Identify which cell holds the provided text, then report its (x, y) central coordinate. 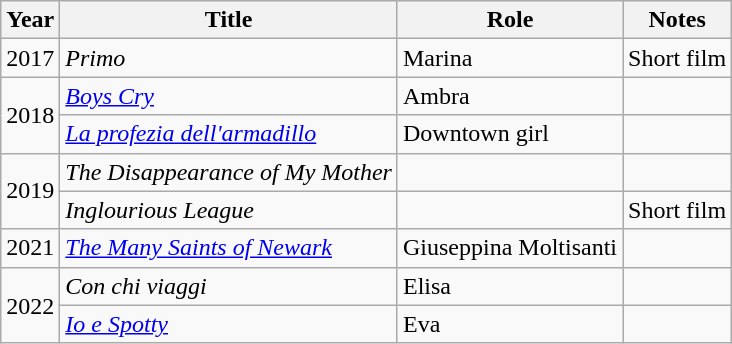
Primo (229, 58)
2018 (30, 115)
2022 (30, 305)
2021 (30, 248)
2019 (30, 191)
Notes (678, 20)
Elisa (510, 286)
Ambra (510, 96)
The Many Saints of Newark (229, 248)
Eva (510, 324)
Io e Spotty (229, 324)
Con chi viaggi (229, 286)
Inglourious League (229, 210)
Boys Cry (229, 96)
The Disappearance of My Mother (229, 172)
Role (510, 20)
Marina (510, 58)
2017 (30, 58)
Title (229, 20)
Downtown girl (510, 134)
Giuseppina Moltisanti (510, 248)
La profezia dell'armadillo (229, 134)
Year (30, 20)
